Output the [X, Y] coordinate of the center of the cell containing the given text.  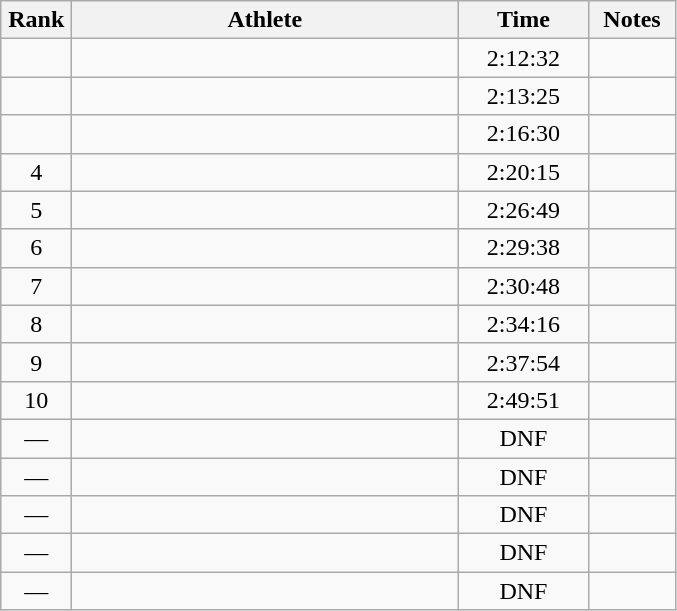
5 [36, 210]
Rank [36, 20]
2:34:16 [524, 324]
10 [36, 400]
2:29:38 [524, 248]
8 [36, 324]
2:26:49 [524, 210]
2:20:15 [524, 172]
2:30:48 [524, 286]
2:13:25 [524, 96]
Time [524, 20]
2:16:30 [524, 134]
7 [36, 286]
4 [36, 172]
2:12:32 [524, 58]
2:49:51 [524, 400]
Athlete [265, 20]
2:37:54 [524, 362]
6 [36, 248]
9 [36, 362]
Notes [632, 20]
